Capture the cell that displays the provided text and extract its [x, y] central coordinate. 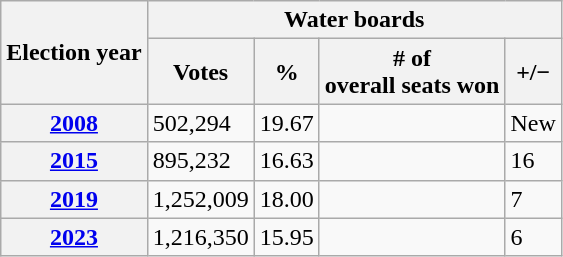
19.67 [286, 123]
Election year [74, 52]
# of overall seats won [412, 72]
7 [533, 199]
Votes [200, 72]
18.00 [286, 199]
15.95 [286, 237]
6 [533, 237]
1,252,009 [200, 199]
16.63 [286, 161]
2015 [74, 161]
502,294 [200, 123]
2008 [74, 123]
New [533, 123]
% [286, 72]
+/− [533, 72]
2019 [74, 199]
2023 [74, 237]
16 [533, 161]
1,216,350 [200, 237]
Water boards [354, 20]
895,232 [200, 161]
